Provide the (x, y) coordinate of the cell's center where the given text is located.  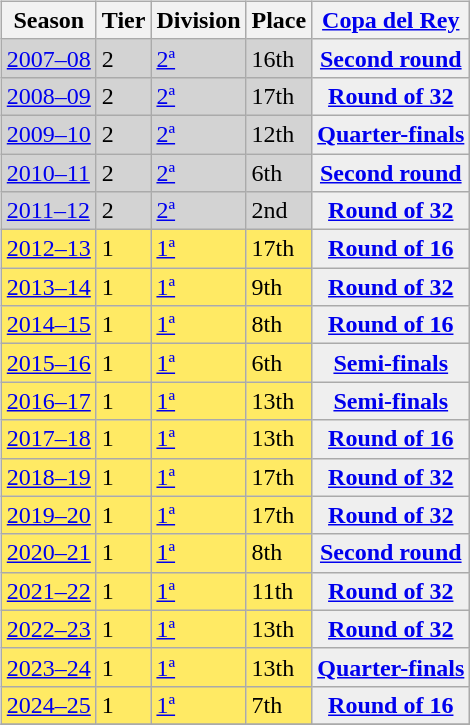
2010–11 (48, 173)
2016–17 (48, 401)
Tier (124, 20)
9th (279, 287)
16th (279, 58)
2011–12 (48, 211)
2013–14 (48, 287)
7th (279, 705)
12th (279, 134)
2008–09 (48, 96)
2nd (279, 211)
2023–24 (48, 667)
2014–15 (48, 325)
11th (279, 591)
2015–16 (48, 363)
2018–19 (48, 477)
Division (198, 20)
2019–20 (48, 515)
Copa del Rey (391, 20)
2024–25 (48, 705)
2020–21 (48, 553)
Place (279, 20)
2009–10 (48, 134)
2017–18 (48, 439)
Season (48, 20)
2012–13 (48, 249)
2021–22 (48, 591)
2022–23 (48, 629)
2007–08 (48, 58)
